Find where the given text appears and provide that cell's center as [x, y] coordinate. 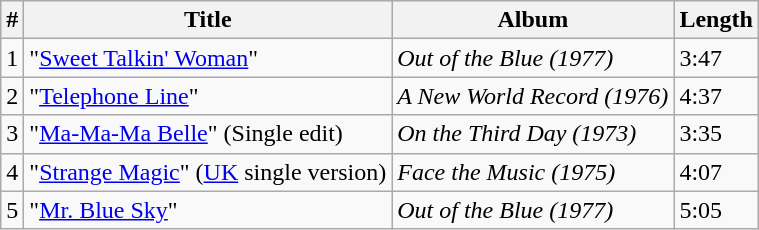
"Mr. Blue Sky" [208, 210]
3:35 [716, 134]
"Telephone Line" [208, 96]
4:37 [716, 96]
Album [533, 20]
4:07 [716, 172]
5:05 [716, 210]
"Strange Magic" (UK single version) [208, 172]
A New World Record (1976) [533, 96]
1 [12, 58]
3:47 [716, 58]
On the Third Day (1973) [533, 134]
Title [208, 20]
"Ma-Ma-Ma Belle" (Single edit) [208, 134]
"Sweet Talkin' Woman" [208, 58]
2 [12, 96]
# [12, 20]
3 [12, 134]
Length [716, 20]
Face the Music (1975) [533, 172]
4 [12, 172]
5 [12, 210]
